Output the [x, y] coordinate of the center of the cell containing the given text.  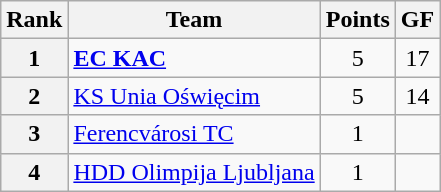
Team [194, 20]
Points [358, 20]
KS Unia Oświęcim [194, 96]
GF [417, 20]
14 [417, 96]
17 [417, 58]
Ferencvárosi TC [194, 134]
Rank [34, 20]
EC KAC [194, 58]
HDD Olimpija Ljubljana [194, 172]
4 [34, 172]
3 [34, 134]
2 [34, 96]
